For the text-containing cell, return its midpoint in (X, Y) coordinate format. 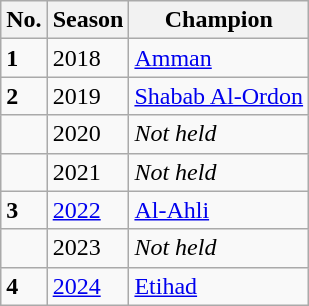
2018 (88, 58)
Amman (219, 58)
2023 (88, 248)
2021 (88, 172)
3 (24, 210)
2024 (88, 286)
2019 (88, 96)
No. (24, 20)
2020 (88, 134)
2 (24, 96)
2022 (88, 210)
1 (24, 58)
Shabab Al-Ordon (219, 96)
Al-Ahli (219, 210)
4 (24, 286)
Etihad (219, 286)
Season (88, 20)
Champion (219, 20)
